From the cell containing the given text, extract its center point as [X, Y] coordinate. 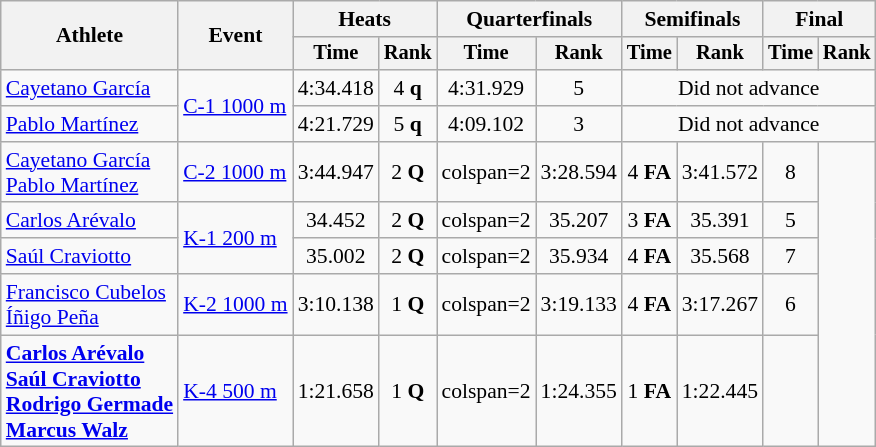
Semifinals [692, 19]
35.391 [720, 221]
Heats [365, 19]
3 FA [650, 221]
Carlos Arévalo [90, 221]
5 q [408, 124]
C-1 1000 m [235, 106]
Cayetano GarcíaPablo Martínez [90, 172]
Pablo Martínez [90, 124]
K-2 1000 m [235, 304]
4 q [408, 88]
3:17.267 [720, 304]
4:34.418 [336, 88]
3:41.572 [720, 172]
4:21.729 [336, 124]
Final [819, 19]
1:21.658 [336, 391]
3:19.133 [579, 304]
6 [790, 304]
Athlete [90, 36]
3 [579, 124]
4:09.102 [486, 124]
Saúl Craviotto [90, 256]
Event [235, 36]
Cayetano García [90, 88]
K-4 500 m [235, 391]
35.207 [579, 221]
35.002 [336, 256]
35.568 [720, 256]
1 FA [650, 391]
Quarterfinals [528, 19]
Carlos ArévaloSaúl CraviottoRodrigo GermadeMarcus Walz [90, 391]
3:10.138 [336, 304]
34.452 [336, 221]
3:44.947 [336, 172]
C-2 1000 m [235, 172]
1:22.445 [720, 391]
Francisco CubelosÍñigo Peña [90, 304]
4:31.929 [486, 88]
K-1 200 m [235, 238]
1:24.355 [579, 391]
7 [790, 256]
35.934 [579, 256]
8 [790, 172]
3:28.594 [579, 172]
